For the text-containing cell, return its midpoint in (x, y) coordinate format. 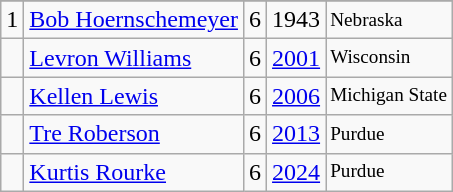
2001 (296, 58)
2013 (296, 134)
Tre Roberson (134, 134)
Kurtis Rourke (134, 172)
2024 (296, 172)
Wisconsin (389, 58)
Bob Hoernschemeyer (134, 20)
2006 (296, 96)
1943 (296, 20)
1 (12, 20)
Michigan State (389, 96)
Nebraska (389, 20)
Levron Williams (134, 58)
Kellen Lewis (134, 96)
